Capture the cell that displays the provided text and extract its (X, Y) central coordinate. 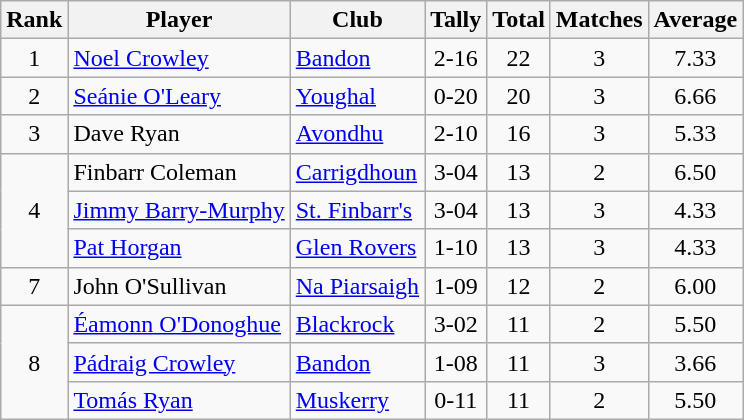
Rank (34, 20)
6.50 (696, 172)
7 (34, 286)
Club (357, 20)
Youghal (357, 96)
Glen Rovers (357, 248)
6.66 (696, 96)
Muskerry (357, 400)
6.00 (696, 286)
Noel Crowley (179, 58)
1 (34, 58)
Avondhu (357, 134)
Na Piarsaigh (357, 286)
20 (519, 96)
1-09 (456, 286)
Blackrock (357, 324)
Total (519, 20)
Éamonn O'Donoghue (179, 324)
5.33 (696, 134)
Finbarr Coleman (179, 172)
Jimmy Barry-Murphy (179, 210)
0-20 (456, 96)
2-10 (456, 134)
3-02 (456, 324)
0-11 (456, 400)
2-16 (456, 58)
Average (696, 20)
Tomás Ryan (179, 400)
Dave Ryan (179, 134)
John O'Sullivan (179, 286)
7.33 (696, 58)
3.66 (696, 362)
1-08 (456, 362)
22 (519, 58)
Pádraig Crowley (179, 362)
Matches (599, 20)
Player (179, 20)
Pat Horgan (179, 248)
St. Finbarr's (357, 210)
Tally (456, 20)
1-10 (456, 248)
12 (519, 286)
8 (34, 362)
Seánie O'Leary (179, 96)
Carrigdhoun (357, 172)
16 (519, 134)
4 (34, 210)
